From the cell containing the given text, extract its center point as (x, y) coordinate. 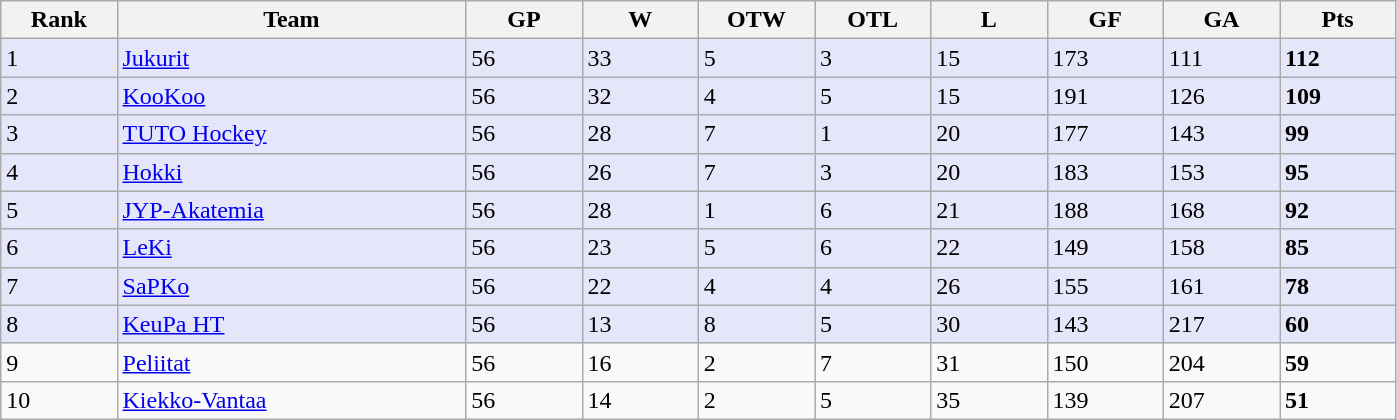
OTL (872, 20)
139 (1105, 400)
GP (524, 20)
21 (989, 210)
W (640, 20)
112 (1338, 58)
16 (640, 362)
9 (59, 362)
191 (1105, 96)
Hokki (292, 172)
188 (1105, 210)
109 (1338, 96)
99 (1338, 134)
14 (640, 400)
13 (640, 324)
161 (1221, 286)
59 (1338, 362)
126 (1221, 96)
150 (1105, 362)
Pts (1338, 20)
Peliitat (292, 362)
95 (1338, 172)
92 (1338, 210)
51 (1338, 400)
OTW (756, 20)
Team (292, 20)
85 (1338, 248)
33 (640, 58)
GA (1221, 20)
153 (1221, 172)
173 (1105, 58)
LeKi (292, 248)
60 (1338, 324)
Rank (59, 20)
23 (640, 248)
L (989, 20)
155 (1105, 286)
Kiekko-Vantaa (292, 400)
JYP-Akatemia (292, 210)
30 (989, 324)
GF (1105, 20)
32 (640, 96)
204 (1221, 362)
158 (1221, 248)
149 (1105, 248)
207 (1221, 400)
31 (989, 362)
10 (59, 400)
TUTO Hockey (292, 134)
177 (1105, 134)
SaPKo (292, 286)
KeuPa HT (292, 324)
183 (1105, 172)
35 (989, 400)
78 (1338, 286)
168 (1221, 210)
Jukurit (292, 58)
111 (1221, 58)
217 (1221, 324)
KooKoo (292, 96)
